Find where the given text appears and provide that cell's center as (x, y) coordinate. 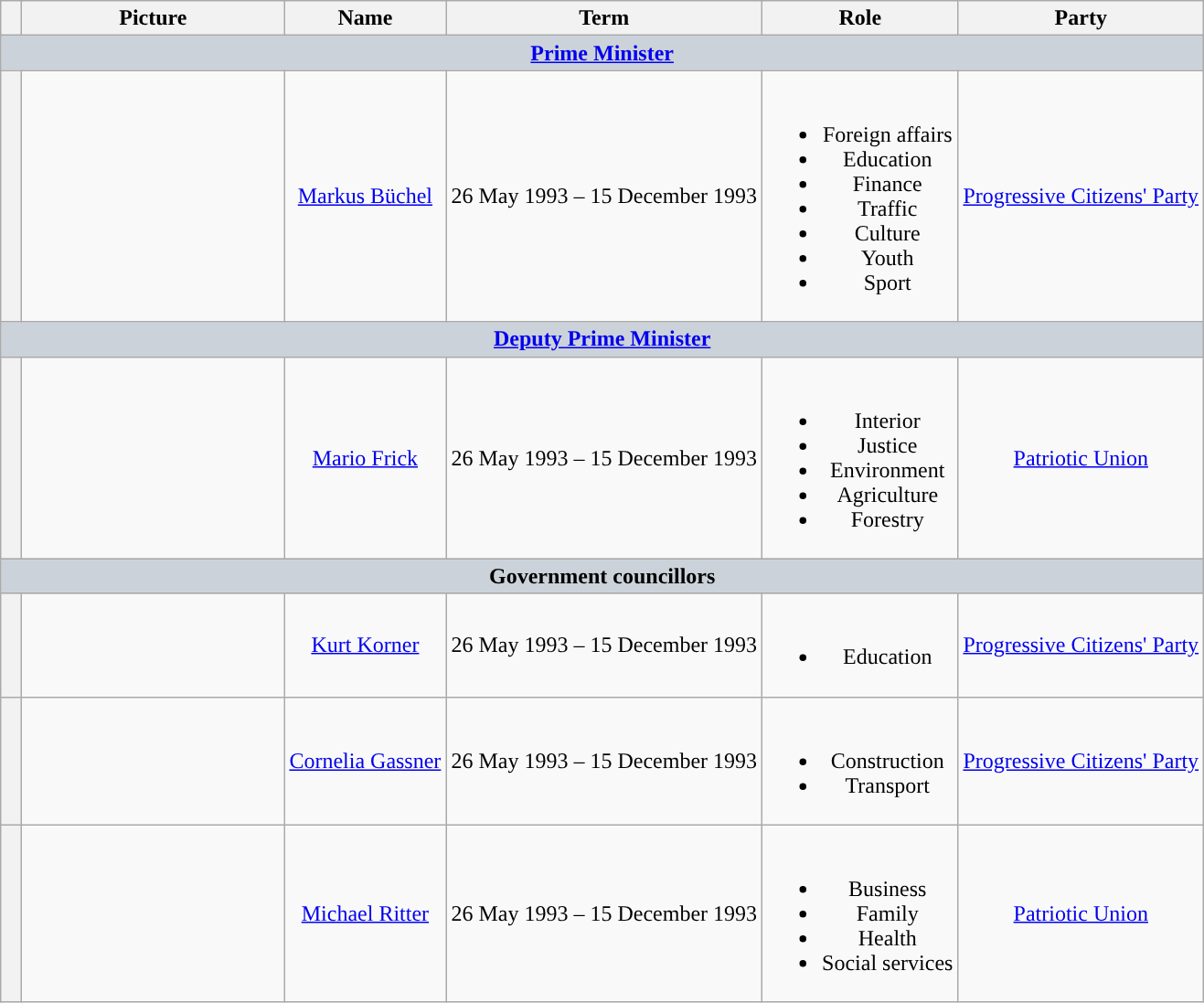
Deputy Prime Minister (602, 339)
Party (1081, 18)
Prime Minister (602, 53)
Education (860, 646)
Government councillors (602, 576)
Name (366, 18)
ConstructionTransport (860, 761)
Cornelia Gassner (366, 761)
Kurt Korner (366, 646)
Picture (154, 18)
Mario Frick (366, 457)
Term (604, 18)
InteriorJusticeEnvironmentAgricultureForestry (860, 457)
Markus Büchel (366, 196)
Foreign affairsEducationFinanceTrafficCultureYouthSport (860, 196)
Michael Ritter (366, 913)
Role (860, 18)
BusinessFamilyHealthSocial services (860, 913)
